Return the (X, Y) coordinate for the center point of the cell that contains the specified text.  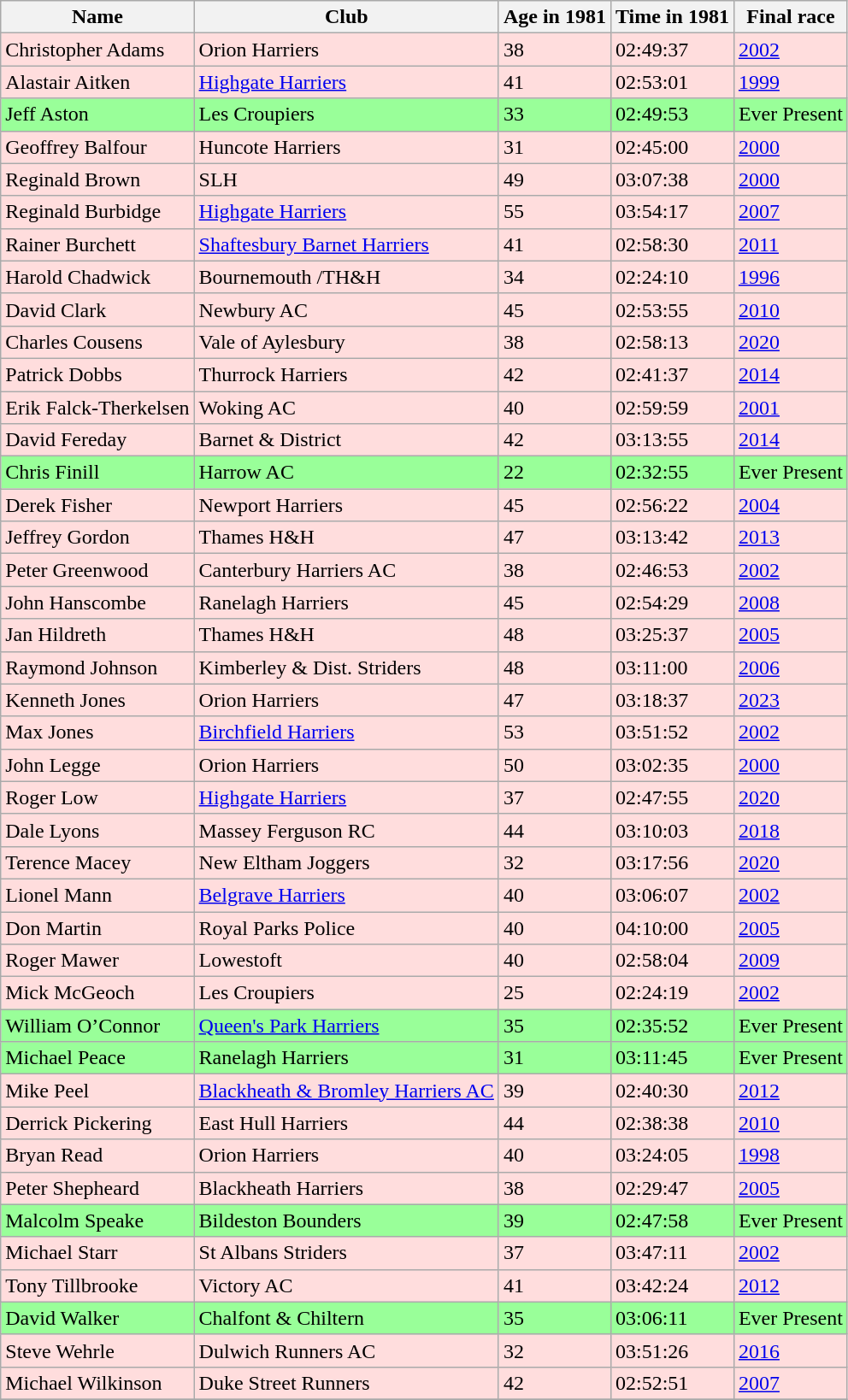
2006 (790, 668)
03:06:11 (672, 1318)
2004 (790, 505)
1999 (790, 82)
St Albans Striders (346, 1253)
2023 (790, 700)
53 (554, 732)
Jeff Aston (97, 115)
Charles Cousens (97, 342)
Erik Falck-Therkelsen (97, 408)
Roger Mawer (97, 961)
John Hanscombe (97, 603)
Alastair Aitken (97, 82)
03:51:52 (672, 732)
34 (554, 277)
Blackheath Harriers (346, 1188)
Belgrave Harriers (346, 895)
02:32:55 (672, 473)
02:52:51 (672, 1383)
02:58:30 (672, 244)
02:45:00 (672, 147)
Time in 1981 (672, 17)
04:10:00 (672, 927)
Jeffrey Gordon (97, 538)
Peter Shepheard (97, 1188)
John Legge (97, 765)
2011 (790, 244)
Birchfield Harriers (346, 732)
William O’Connor (97, 1026)
02:46:53 (672, 570)
1996 (790, 277)
03:11:00 (672, 668)
Harrow AC (346, 473)
33 (554, 115)
David Clark (97, 309)
2009 (790, 961)
Michael Starr (97, 1253)
02:35:52 (672, 1026)
Dulwich Runners AC (346, 1350)
Massey Ferguson RC (346, 830)
Bryan Read (97, 1156)
22 (554, 473)
2013 (790, 538)
02:58:04 (672, 961)
Christopher Adams (97, 50)
Dale Lyons (97, 830)
2018 (790, 830)
Reginald Brown (97, 179)
Duke Street Runners (346, 1383)
Bildeston Bounders (346, 1221)
Blackheath & Bromley Harriers AC (346, 1091)
Michael Wilkinson (97, 1383)
03:06:07 (672, 895)
03:47:11 (672, 1253)
03:02:35 (672, 765)
25 (554, 993)
02:54:29 (672, 603)
East Hull Harriers (346, 1123)
02:53:55 (672, 309)
Barnet & District (346, 440)
Raymond Johnson (97, 668)
New Eltham Joggers (346, 862)
Bournemouth /TH&H (346, 277)
David Walker (97, 1318)
2016 (790, 1350)
Lowestoft (346, 961)
Terence Macey (97, 862)
2001 (790, 408)
Malcolm Speake (97, 1221)
03:18:37 (672, 700)
Club (346, 17)
Royal Parks Police (346, 927)
03:25:37 (672, 635)
Mike Peel (97, 1091)
1998 (790, 1156)
David Fereday (97, 440)
Don Martin (97, 927)
Roger Low (97, 797)
Michael Peace (97, 1058)
50 (554, 765)
03:13:55 (672, 440)
Mick McGeoch (97, 993)
Canterbury Harriers AC (346, 570)
Chalfont & Chiltern (346, 1318)
Age in 1981 (554, 17)
2008 (790, 603)
02:47:58 (672, 1221)
Kenneth Jones (97, 700)
02:56:22 (672, 505)
Newport Harriers (346, 505)
Chris Finill (97, 473)
Name (97, 17)
Patrick Dobbs (97, 374)
Victory AC (346, 1285)
Max Jones (97, 732)
03:13:42 (672, 538)
Tony Tillbrooke (97, 1285)
Woking AC (346, 408)
02:59:59 (672, 408)
02:40:30 (672, 1091)
55 (554, 212)
03:51:26 (672, 1350)
Rainer Burchett (97, 244)
Shaftesbury Barnet Harriers (346, 244)
Reginald Burbidge (97, 212)
03:07:38 (672, 179)
Vale of Aylesbury (346, 342)
03:17:56 (672, 862)
Final race (790, 17)
02:49:53 (672, 115)
Huncote Harriers (346, 147)
Steve Wehrle (97, 1350)
SLH (346, 179)
Harold Chadwick (97, 277)
02:49:37 (672, 50)
Derrick Pickering (97, 1123)
Jan Hildreth (97, 635)
03:42:24 (672, 1285)
03:10:03 (672, 830)
02:24:19 (672, 993)
Geoffrey Balfour (97, 147)
03:11:45 (672, 1058)
03:54:17 (672, 212)
02:58:13 (672, 342)
Newbury AC (346, 309)
02:41:37 (672, 374)
02:29:47 (672, 1188)
Lionel Mann (97, 895)
Derek Fisher (97, 505)
02:38:38 (672, 1123)
Kimberley & Dist. Striders (346, 668)
49 (554, 179)
03:24:05 (672, 1156)
02:24:10 (672, 277)
02:47:55 (672, 797)
Thurrock Harriers (346, 374)
02:53:01 (672, 82)
Queen's Park Harriers (346, 1026)
Peter Greenwood (97, 570)
